From the cell containing the given text, extract its center point as [X, Y] coordinate. 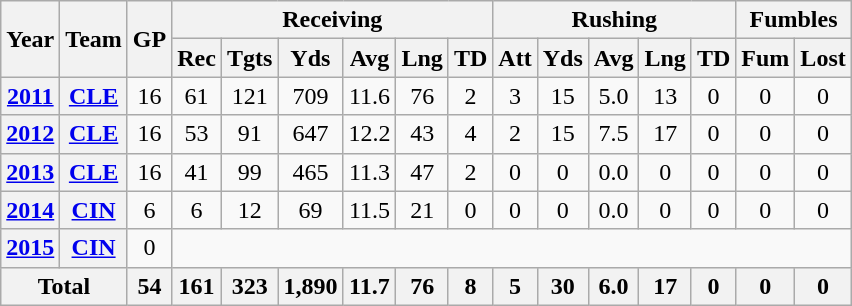
61 [197, 96]
5 [515, 286]
323 [249, 286]
5.0 [614, 96]
41 [197, 172]
11.6 [370, 96]
1,890 [310, 286]
47 [422, 172]
30 [562, 286]
Att [515, 58]
2012 [30, 134]
2013 [30, 172]
Lost [823, 58]
99 [249, 172]
54 [149, 286]
Team [94, 39]
3 [515, 96]
91 [249, 134]
2015 [30, 248]
647 [310, 134]
2014 [30, 210]
GP [149, 39]
Rushing [614, 20]
8 [470, 286]
53 [197, 134]
12 [249, 210]
12.2 [370, 134]
Receiving [332, 20]
4 [470, 134]
Tgts [249, 58]
7.5 [614, 134]
43 [422, 134]
6.0 [614, 286]
121 [249, 96]
2011 [30, 96]
Rec [197, 58]
11.5 [370, 210]
Year [30, 39]
465 [310, 172]
69 [310, 210]
11.3 [370, 172]
709 [310, 96]
21 [422, 210]
Total [64, 286]
161 [197, 286]
13 [665, 96]
Fum [766, 58]
11.7 [370, 286]
Fumbles [794, 20]
